Scan for the cell matching the given text and deliver its (x, y) coordinate at center. 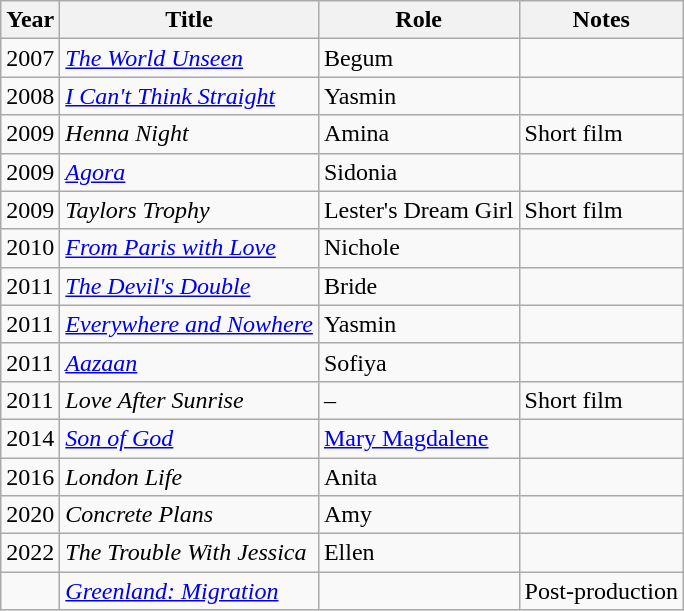
Henna Night (190, 134)
2007 (30, 58)
Amy (418, 515)
Sidonia (418, 172)
Amina (418, 134)
London Life (190, 477)
Ellen (418, 553)
2010 (30, 248)
The Trouble With Jessica (190, 553)
Concrete Plans (190, 515)
Aazaan (190, 362)
Anita (418, 477)
– (418, 400)
Agora (190, 172)
The Devil's Double (190, 286)
2022 (30, 553)
Taylors Trophy (190, 210)
2014 (30, 438)
I Can't Think Straight (190, 96)
2016 (30, 477)
The World Unseen (190, 58)
Son of God (190, 438)
Post-production (601, 591)
Sofiya (418, 362)
Title (190, 20)
2008 (30, 96)
Notes (601, 20)
Nichole (418, 248)
2020 (30, 515)
Bride (418, 286)
Lester's Dream Girl (418, 210)
Role (418, 20)
Everywhere and Nowhere (190, 324)
Love After Sunrise (190, 400)
Year (30, 20)
Greenland: Migration (190, 591)
Begum (418, 58)
From Paris with Love (190, 248)
Mary Magdalene (418, 438)
